Detect which cell encompasses the target text, then output its [X, Y] center coordinate. 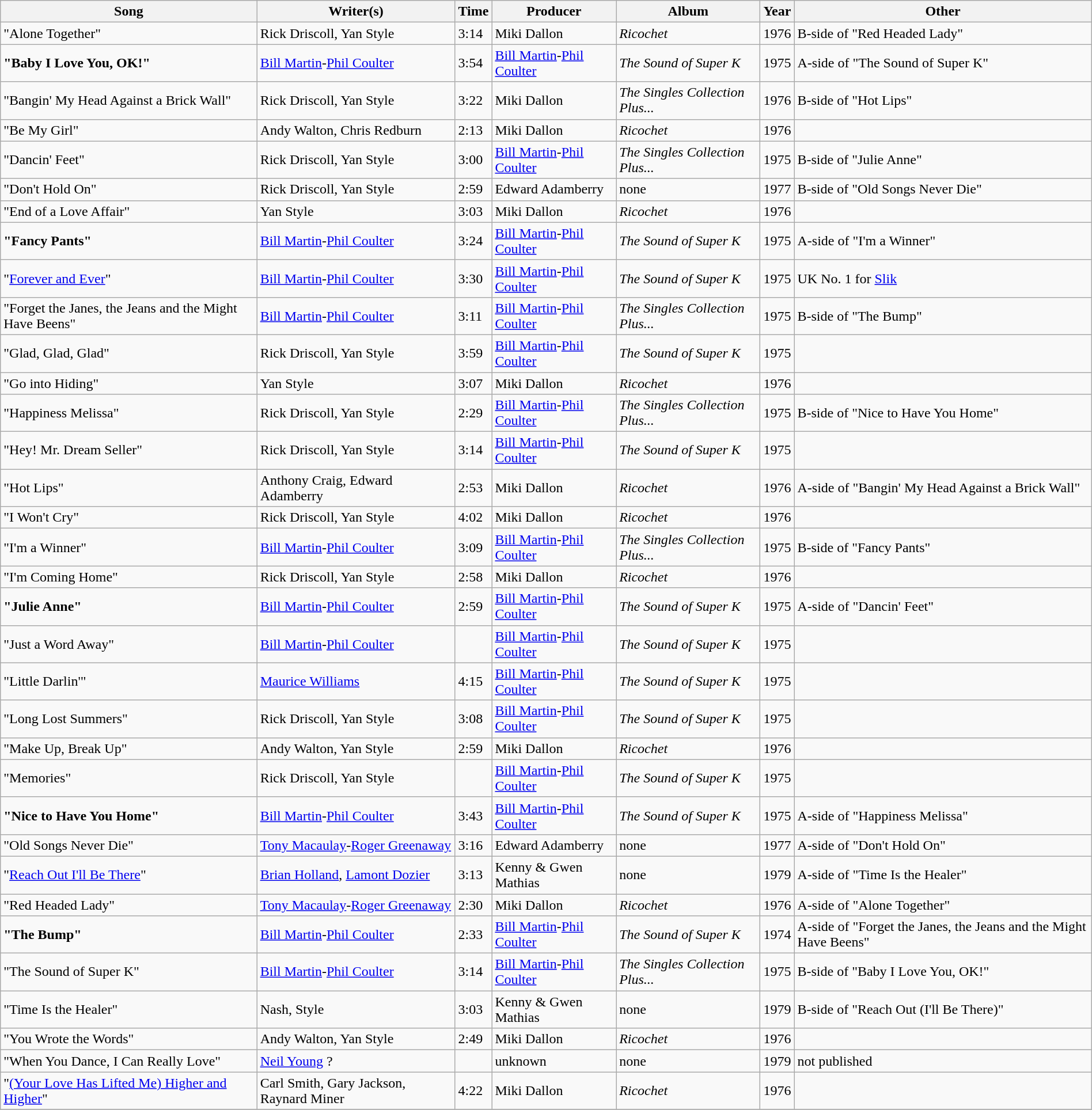
B-side of "Fancy Pants" [943, 547]
"Just a Word Away" [129, 644]
Nash, Style [356, 1010]
3:22 [473, 100]
"Old Songs Never Die" [129, 845]
"Go into Hiding" [129, 383]
Song [129, 12]
3:59 [473, 353]
"Nice to Have You Home" [129, 815]
"Memories" [129, 778]
Year [778, 12]
3:43 [473, 815]
3:11 [473, 315]
A-side of "Alone Together" [943, 904]
3:54 [473, 63]
3:07 [473, 383]
Writer(s) [356, 12]
not published [943, 1061]
"Dancin' Feet" [129, 160]
1974 [778, 935]
"Alone Together" [129, 33]
A-side of "Forget the Janes, the Jeans and the Might Have Beens" [943, 935]
A-side of "The Sound of Super K" [943, 63]
"Hey! Mr. Dream Seller" [129, 450]
A-side of "Time Is the Healer" [943, 875]
A-side of "Dancin' Feet" [943, 607]
"Reach Out I'll Be There" [129, 875]
"Bangin' My Head Against a Brick Wall" [129, 100]
Time [473, 12]
"Hot Lips" [129, 488]
4:02 [473, 518]
B-side of "Julie Anne" [943, 160]
Carl Smith, Gary Jackson, Raynard Miner [356, 1090]
"The Bump" [129, 935]
"I Won't Cry" [129, 518]
"Forget the Janes, the Jeans and the Might Have Beens" [129, 315]
UK No. 1 for Slik [943, 279]
"You Wrote the Words" [129, 1039]
Brian Holland, Lamont Dozier [356, 875]
"Fancy Pants" [129, 241]
"Time Is the Healer" [129, 1010]
"I'm Coming Home" [129, 577]
2:58 [473, 577]
Andy Walton, Chris Redburn [356, 130]
4:22 [473, 1090]
3:00 [473, 160]
Album [688, 12]
Anthony Craig, Edward Adamberry [356, 488]
3:08 [473, 719]
Other [943, 12]
A-side of "Don't Hold On" [943, 845]
B-side of "Old Songs Never Die" [943, 189]
2:29 [473, 413]
"Glad, Glad, Glad" [129, 353]
2:30 [473, 904]
3:24 [473, 241]
unknown [554, 1061]
3:13 [473, 875]
3:09 [473, 547]
"(Your Love Has Lifted Me) Higher and Higher" [129, 1090]
3:30 [473, 279]
A-side of "Bangin' My Head Against a Brick Wall" [943, 488]
Maurice Williams [356, 682]
"Little Darlin'" [129, 682]
B-side of "Nice to Have You Home" [943, 413]
"I'm a Winner" [129, 547]
2:49 [473, 1039]
"Make Up, Break Up" [129, 748]
2:33 [473, 935]
B-side of "Reach Out (I'll Be There)" [943, 1010]
"End of a Love Affair" [129, 211]
"Red Headed Lady" [129, 904]
B-side of "Red Headed Lady" [943, 33]
"When You Dance, I Can Really Love" [129, 1061]
"Forever and Ever" [129, 279]
4:15 [473, 682]
B-side of "Hot Lips" [943, 100]
"Julie Anne" [129, 607]
"Don't Hold On" [129, 189]
B-side of "The Bump" [943, 315]
3:16 [473, 845]
"Happiness Melissa" [129, 413]
Producer [554, 12]
B-side of "Baby I Love You, OK!" [943, 972]
A-side of "Happiness Melissa" [943, 815]
"Be My Girl" [129, 130]
Neil Young ? [356, 1061]
"Baby I Love You, OK!" [129, 63]
A-side of "I'm a Winner" [943, 241]
"The Sound of Super K" [129, 972]
"Long Lost Summers" [129, 719]
2:13 [473, 130]
2:53 [473, 488]
